Extract the [X, Y] coordinate from the center of the cell holding the provided text.  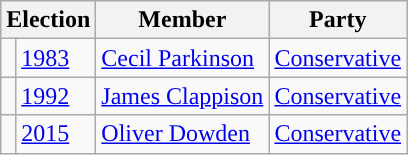
Member [182, 20]
Cecil Parkinson [182, 58]
James Clappison [182, 96]
2015 [56, 134]
Party [338, 20]
1983 [56, 58]
Election [48, 20]
1992 [56, 96]
Oliver Dowden [182, 134]
